Pinpoint the cell where the given text exists, returning its (x, y) midpoint coordinate. 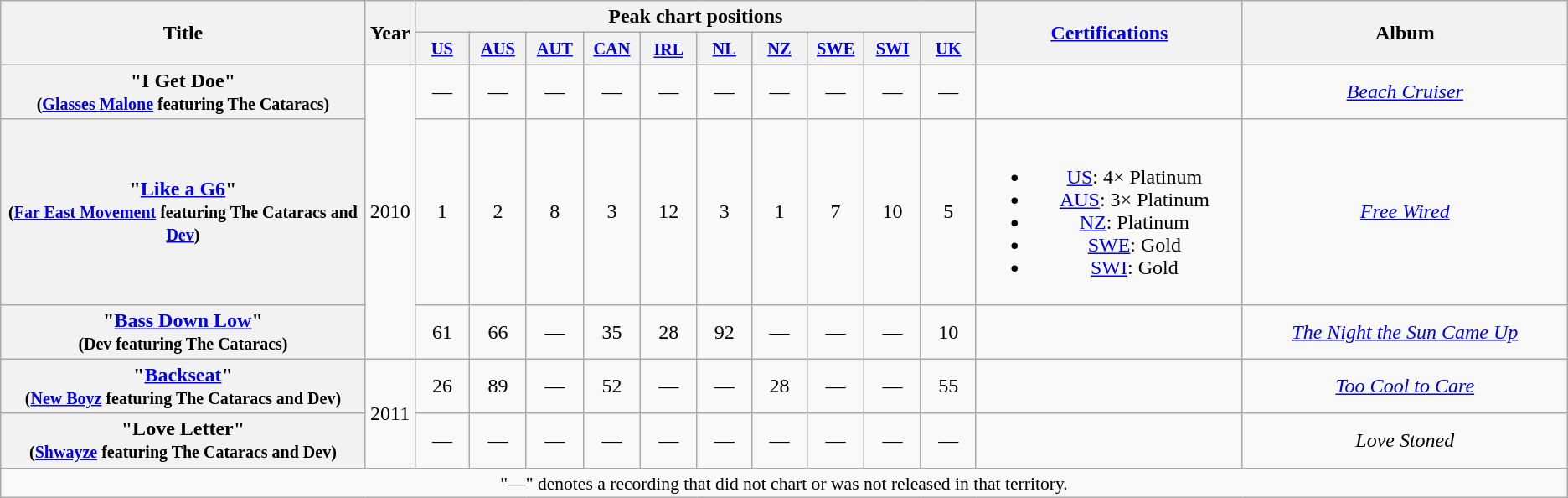
Beach Cruiser (1405, 92)
NL (725, 49)
92 (725, 332)
"—" denotes a recording that did not chart or was not released in that territory. (784, 483)
CAN (611, 49)
Year (390, 33)
"Bass Down Low"(Dev featuring The Cataracs) (183, 332)
AUT (554, 49)
52 (611, 386)
UK (948, 49)
"Backseat"(New Boyz featuring The Cataracs and Dev) (183, 386)
Certifications (1109, 33)
SWI (893, 49)
Too Cool to Care (1405, 386)
US (442, 49)
Peak chart positions (695, 17)
AUS (498, 49)
"Love Letter"(Shwayze featuring The Cataracs and Dev) (183, 441)
35 (611, 332)
89 (498, 386)
Title (183, 33)
61 (442, 332)
55 (948, 386)
NZ (780, 49)
Free Wired (1405, 211)
12 (668, 211)
Love Stoned (1405, 441)
2011 (390, 413)
7 (835, 211)
2 (498, 211)
The Night the Sun Came Up (1405, 332)
IRL (668, 49)
2010 (390, 211)
Album (1405, 33)
5 (948, 211)
8 (554, 211)
"Like a G6"(Far East Movement featuring The Cataracs and Dev) (183, 211)
66 (498, 332)
"I Get Doe"(Glasses Malone featuring The Cataracs) (183, 92)
SWE (835, 49)
US: 4× PlatinumAUS: 3× PlatinumNZ: PlatinumSWE: GoldSWI: Gold (1109, 211)
26 (442, 386)
